Identify which cell holds the provided text, then report its (X, Y) central coordinate. 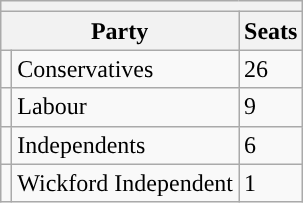
Labour (126, 107)
9 (270, 107)
6 (270, 145)
26 (270, 69)
Conservatives (126, 69)
Seats (270, 31)
Independents (126, 145)
1 (270, 183)
Party (120, 31)
Wickford Independent (126, 183)
